Locate the cell with the specified text and output its [x, y] center coordinate. 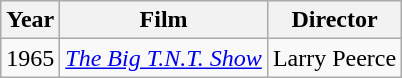
Director [334, 20]
Larry Peerce [334, 58]
Year [30, 20]
The Big T.N.T. Show [164, 58]
Film [164, 20]
1965 [30, 58]
